Extract the [X, Y] coordinate from the center of the cell holding the provided text.  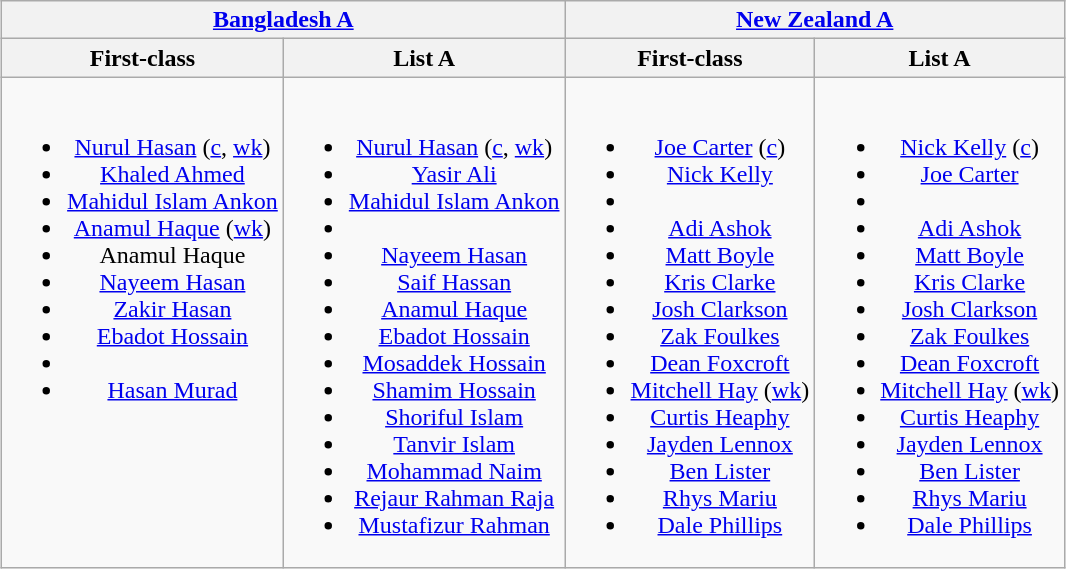
New Zealand A [814, 20]
Bangladesh A [284, 20]
Nurul Hasan (c, wk)Khaled AhmedMahidul Islam AnkonAnamul Haque (wk)Anamul HaqueNayeem HasanZakir HasanEbadot HossainHasan Murad [143, 322]
